Scan for the cell matching the given text and deliver its (X, Y) coordinate at center. 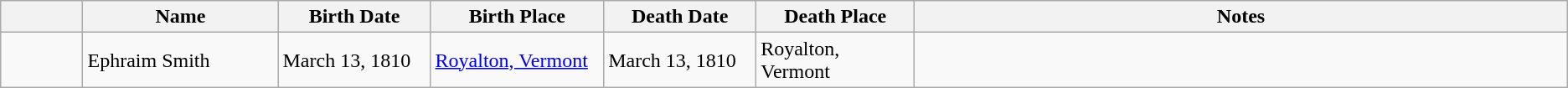
Death Date (680, 17)
Birth Place (518, 17)
Notes (1241, 17)
Birth Date (354, 17)
Death Place (836, 17)
Ephraim Smith (181, 60)
Name (181, 17)
